Output the (x, y) coordinate of the center of the cell containing the given text.  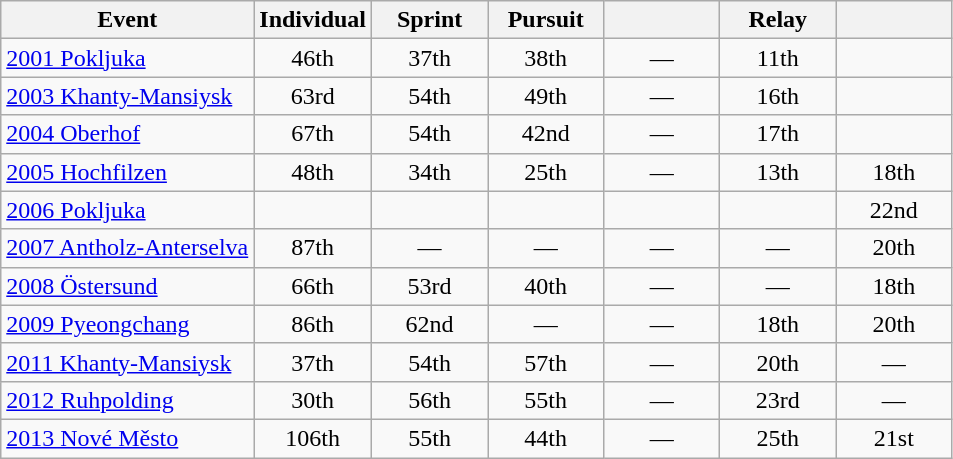
23rd (778, 400)
22nd (894, 210)
46th (313, 58)
2011 Khanty-Mansiysk (128, 362)
2001 Pokljuka (128, 58)
38th (546, 58)
2005 Hochfilzen (128, 172)
2012 Ruhpolding (128, 400)
2006 Pokljuka (128, 210)
86th (313, 324)
56th (430, 400)
62nd (430, 324)
34th (430, 172)
48th (313, 172)
Sprint (430, 20)
Relay (778, 20)
2003 Khanty-Mansiysk (128, 96)
Pursuit (546, 20)
13th (778, 172)
106th (313, 438)
40th (546, 286)
17th (778, 134)
87th (313, 248)
57th (546, 362)
63rd (313, 96)
66th (313, 286)
44th (546, 438)
11th (778, 58)
67th (313, 134)
30th (313, 400)
2007 Antholz-Anterselva (128, 248)
53rd (430, 286)
16th (778, 96)
2013 Nové Město (128, 438)
Event (128, 20)
2009 Pyeongchang (128, 324)
Individual (313, 20)
2008 Östersund (128, 286)
2004 Oberhof (128, 134)
49th (546, 96)
42nd (546, 134)
21st (894, 438)
